Scan for the cell matching the given text and deliver its [X, Y] coordinate at center. 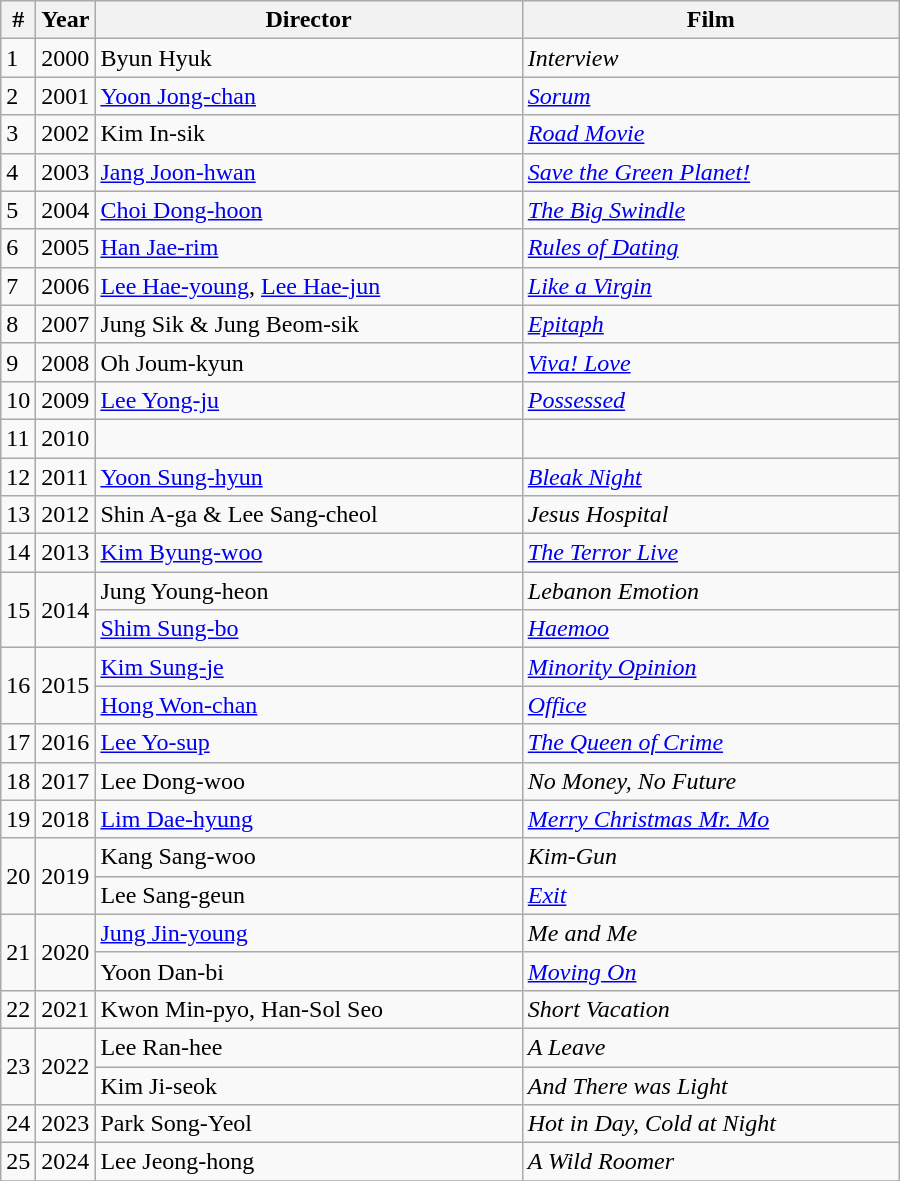
7 [18, 286]
Possessed [710, 400]
The Terror Live [710, 553]
Yoon Jong-chan [308, 96]
2009 [66, 400]
2020 [66, 952]
Park Song-Yeol [308, 1124]
Kang Sang-woo [308, 857]
12 [18, 477]
2016 [66, 743]
2012 [66, 515]
1 [18, 58]
Save the Green Planet! [710, 172]
23 [18, 1066]
Lee Jeong-hong [308, 1162]
2003 [66, 172]
Jung Jin-young [308, 933]
18 [18, 781]
2023 [66, 1124]
And There was Light [710, 1085]
Lee Yong-ju [308, 400]
The Big Swindle [710, 210]
Haemoo [710, 629]
Kim Ji-seok [308, 1085]
No Money, No Future [710, 781]
2004 [66, 210]
Exit [710, 895]
16 [18, 686]
4 [18, 172]
# [18, 20]
2010 [66, 438]
13 [18, 515]
2000 [66, 58]
2008 [66, 362]
Jang Joon-hwan [308, 172]
2006 [66, 286]
Moving On [710, 971]
Shin A-ga & Lee Sang-cheol [308, 515]
Film [710, 20]
Kim Byung-woo [308, 553]
Lim Dae-hyung [308, 819]
3 [18, 134]
8 [18, 324]
2013 [66, 553]
2007 [66, 324]
Jung Young-heon [308, 591]
5 [18, 210]
Epitaph [710, 324]
Han Jae-rim [308, 248]
Lebanon Emotion [710, 591]
6 [18, 248]
Hot in Day, Cold at Night [710, 1124]
The Queen of Crime [710, 743]
2014 [66, 610]
25 [18, 1162]
10 [18, 400]
Director [308, 20]
A Leave [710, 1047]
2015 [66, 686]
Viva! Love [710, 362]
Office [710, 705]
Shim Sung-bo [308, 629]
24 [18, 1124]
21 [18, 952]
2005 [66, 248]
2002 [66, 134]
Rules of Dating [710, 248]
2018 [66, 819]
Choi Dong-hoon [308, 210]
Interview [710, 58]
22 [18, 1009]
Kwon Min-pyo, Han-Sol Seo [308, 1009]
Lee Sang-geun [308, 895]
2022 [66, 1066]
Road Movie [710, 134]
20 [18, 876]
Minority Opinion [710, 667]
Jung Sik & Jung Beom-sik [308, 324]
2024 [66, 1162]
Hong Won-chan [308, 705]
Oh Joum-kyun [308, 362]
Jesus Hospital [710, 515]
Lee Hae-young, Lee Hae-jun [308, 286]
Sorum [710, 96]
Yoon Dan-bi [308, 971]
19 [18, 819]
17 [18, 743]
2019 [66, 876]
Byun Hyuk [308, 58]
2 [18, 96]
Year [66, 20]
Merry Christmas Mr. Mo [710, 819]
Kim Sung-je [308, 667]
Kim In-sik [308, 134]
A Wild Roomer [710, 1162]
14 [18, 553]
2017 [66, 781]
Bleak Night [710, 477]
Kim-Gun [710, 857]
Lee Ran-hee [308, 1047]
Lee Yo-sup [308, 743]
11 [18, 438]
Lee Dong-woo [308, 781]
Me and Me [710, 933]
2011 [66, 477]
15 [18, 610]
Short Vacation [710, 1009]
Yoon Sung-hyun [308, 477]
2021 [66, 1009]
Like a Virgin [710, 286]
2001 [66, 96]
9 [18, 362]
